Find where the given text appears and provide that cell's center as (X, Y) coordinate. 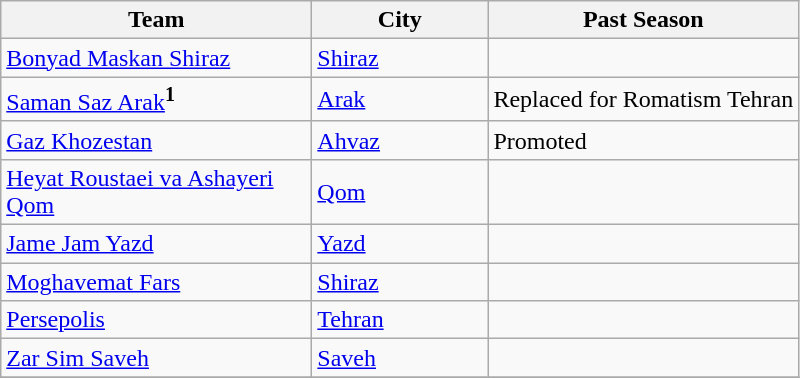
City (400, 20)
Qom (400, 192)
Yazd (400, 244)
Promoted (644, 140)
Gaz Khozestan (156, 140)
Heyat Roustaei va Ashayeri Qom (156, 192)
Past Season (644, 20)
Zar Sim Saveh (156, 358)
Jame Jam Yazd (156, 244)
Tehran (400, 320)
Saman Saz Arak1 (156, 100)
Arak (400, 100)
Ahvaz (400, 140)
Saveh (400, 358)
Replaced for Romatism Tehran (644, 100)
Moghavemat Fars (156, 282)
Team (156, 20)
Bonyad Maskan Shiraz (156, 58)
Persepolis (156, 320)
